For the text-containing cell, return its midpoint in (X, Y) coordinate format. 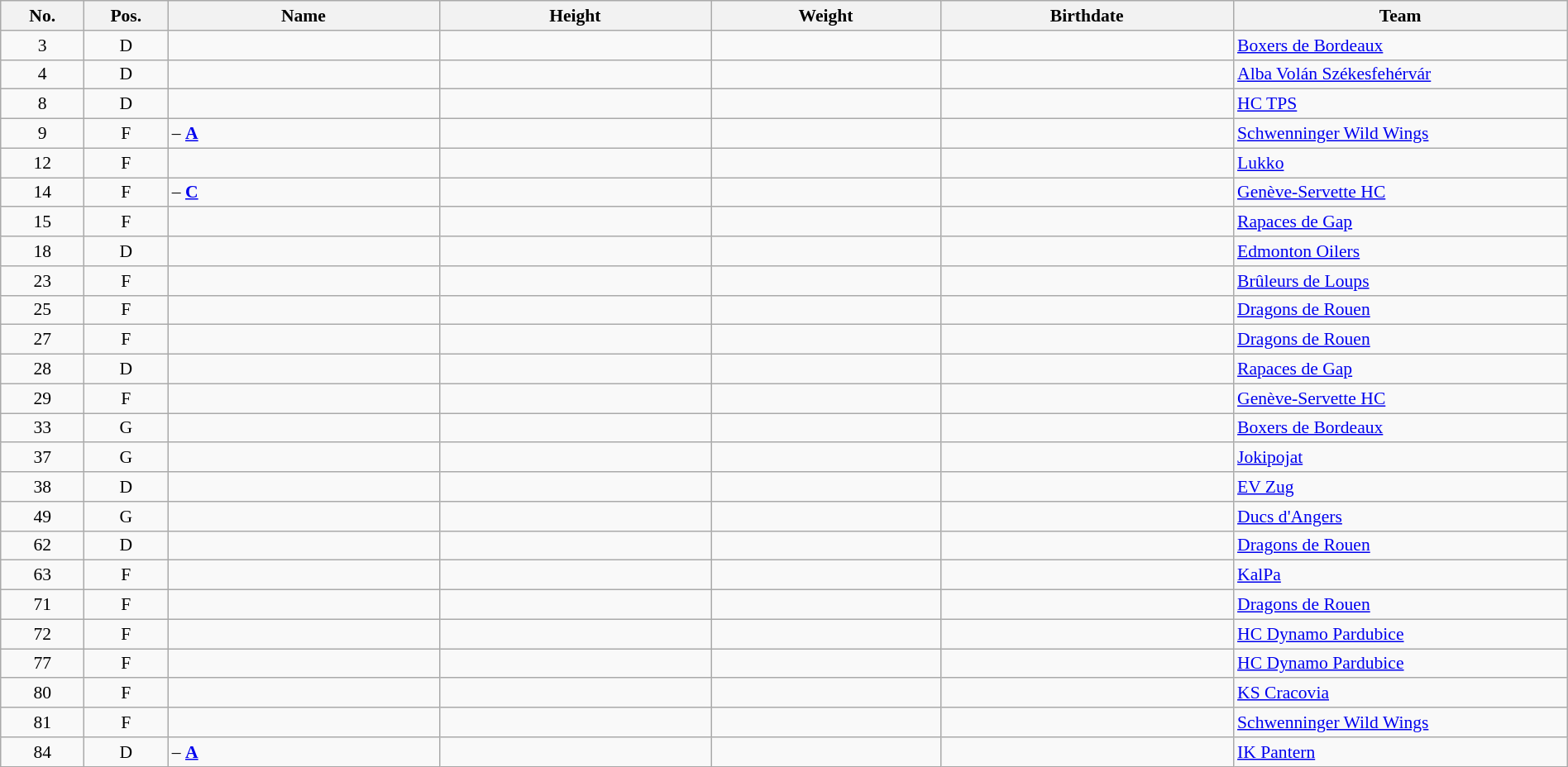
63 (43, 575)
49 (43, 517)
No. (43, 16)
EV Zug (1400, 487)
71 (43, 605)
Lukko (1400, 163)
KS Cracovia (1400, 693)
84 (43, 752)
Ducs d'Angers (1400, 517)
28 (43, 369)
62 (43, 545)
IK Pantern (1400, 752)
Pos. (126, 16)
33 (43, 428)
KalPa (1400, 575)
Jokipojat (1400, 458)
38 (43, 487)
HC TPS (1400, 104)
12 (43, 163)
9 (43, 134)
– C (304, 193)
8 (43, 104)
29 (43, 398)
Edmonton Oilers (1400, 251)
81 (43, 722)
Alba Volán Székesfehérvár (1400, 74)
3 (43, 45)
Name (304, 16)
72 (43, 634)
77 (43, 664)
23 (43, 281)
Birthdate (1087, 16)
37 (43, 458)
4 (43, 74)
Weight (826, 16)
Brûleurs de Loups (1400, 281)
80 (43, 693)
Height (575, 16)
25 (43, 310)
18 (43, 251)
14 (43, 193)
27 (43, 340)
15 (43, 222)
Team (1400, 16)
